Return the [x, y] coordinate for the center point of the cell that contains the specified text.  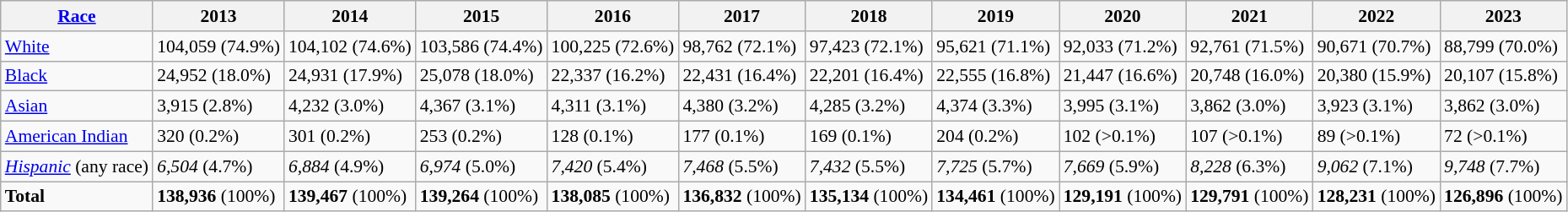
Asian [77, 106]
6,974 (5.0%) [482, 166]
2015 [482, 16]
4,367 (3.1%) [482, 106]
320 (0.2%) [218, 137]
3,995 (3.1%) [1123, 106]
20,748 (16.0%) [1249, 76]
2013 [218, 16]
2019 [995, 16]
21,447 (16.6%) [1123, 76]
92,033 (71.2%) [1123, 46]
2018 [869, 16]
72 (>0.1%) [1503, 137]
88,799 (70.0%) [1503, 46]
177 (0.1%) [741, 137]
126,896 (100%) [1503, 197]
Black [77, 76]
139,467 (100%) [350, 197]
2021 [1249, 16]
204 (0.2%) [995, 137]
22,201 (16.4%) [869, 76]
7,468 (5.5%) [741, 166]
138,085 (100%) [613, 197]
American Indian [77, 137]
6,884 (4.9%) [350, 166]
128,231 (100%) [1377, 197]
6,504 (4.7%) [218, 166]
4,380 (3.2%) [741, 106]
20,380 (15.9%) [1377, 76]
253 (0.2%) [482, 137]
8,228 (6.3%) [1249, 166]
102 (>0.1%) [1123, 137]
92,761 (71.5%) [1249, 46]
100,225 (72.6%) [613, 46]
4,374 (3.3%) [995, 106]
22,337 (16.2%) [613, 76]
104,102 (74.6%) [350, 46]
2014 [350, 16]
2017 [741, 16]
301 (0.2%) [350, 137]
169 (0.1%) [869, 137]
107 (>0.1%) [1249, 137]
2023 [1503, 16]
128 (0.1%) [613, 137]
25,078 (18.0%) [482, 76]
7,432 (5.5%) [869, 166]
White [77, 46]
90,671 (70.7%) [1377, 46]
3,915 (2.8%) [218, 106]
139,264 (100%) [482, 197]
9,748 (7.7%) [1503, 166]
7,669 (5.9%) [1123, 166]
24,952 (18.0%) [218, 76]
4,232 (3.0%) [350, 106]
97,423 (72.1%) [869, 46]
2016 [613, 16]
104,059 (74.9%) [218, 46]
98,762 (72.1%) [741, 46]
4,311 (3.1%) [613, 106]
95,621 (71.1%) [995, 46]
Hispanic (any race) [77, 166]
134,461 (100%) [995, 197]
138,936 (100%) [218, 197]
Race [77, 16]
22,555 (16.8%) [995, 76]
135,134 (100%) [869, 197]
9,062 (7.1%) [1377, 166]
24,931 (17.9%) [350, 76]
2020 [1123, 16]
20,107 (15.8%) [1503, 76]
89 (>0.1%) [1377, 137]
22,431 (16.4%) [741, 76]
3,923 (3.1%) [1377, 106]
7,725 (5.7%) [995, 166]
4,285 (3.2%) [869, 106]
7,420 (5.4%) [613, 166]
129,791 (100%) [1249, 197]
136,832 (100%) [741, 197]
103,586 (74.4%) [482, 46]
129,191 (100%) [1123, 197]
Total [77, 197]
2022 [1377, 16]
